Return [X, Y] of the center of cell containing provided text 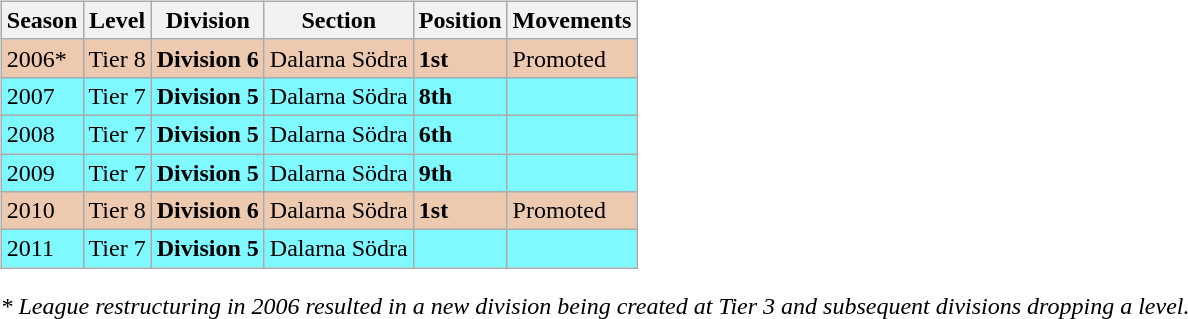
Position [460, 20]
Section [338, 20]
Season [42, 20]
9th [460, 173]
2010 [42, 211]
2011 [42, 249]
Level [117, 20]
2006* [42, 58]
2007 [42, 96]
Movements [572, 20]
6th [460, 134]
Division [208, 20]
8th [460, 96]
2009 [42, 173]
2008 [42, 134]
